Scan for the cell matching the given text and deliver its (x, y) coordinate at center. 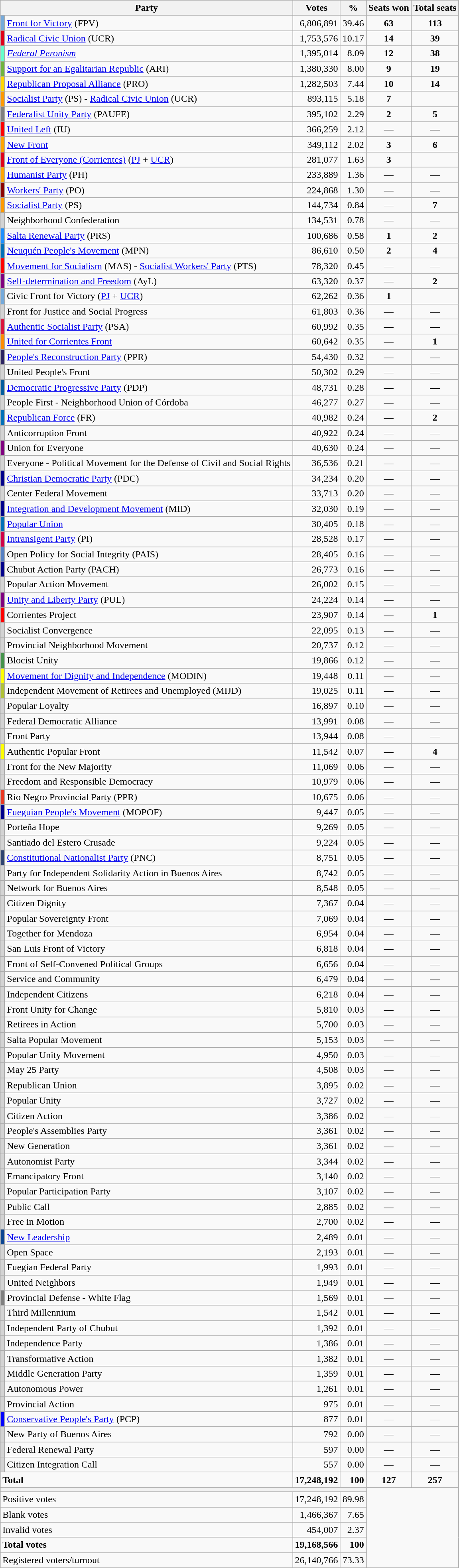
50,302 (317, 372)
Votes (317, 8)
Authentic Socialist Party (PSA) (149, 327)
54,430 (317, 357)
Constitutional Nationalist Party (PNC) (149, 858)
38 (435, 53)
Chubut Action Party (PACH) (149, 569)
1,386 (317, 1343)
Popular Union (149, 524)
Total votes (147, 1545)
1,753,576 (317, 38)
40,630 (317, 448)
32,030 (317, 509)
Front for Victory (FPV) (149, 23)
Citizen Integration Call (149, 1465)
4,508 (317, 1070)
% (353, 8)
0.21 (353, 463)
3,107 (317, 1192)
2,193 (317, 1252)
1,380,330 (317, 69)
0.10 (353, 706)
New Leadership (149, 1237)
9,224 (317, 842)
0.29 (353, 372)
Self-determination and Freedom (AyL) (149, 281)
5,700 (317, 1025)
Front of Self-Convened Political Groups (149, 964)
Network for Buenos Aires (149, 888)
8.00 (353, 69)
Independent Movement of Retirees and Unemployed (MIJD) (149, 691)
5,153 (317, 1040)
Socialist Party (PS) - Radical Civic Union (UCR) (149, 99)
26,773 (317, 569)
Popular Unity Movement (149, 1055)
19,866 (317, 660)
26,140,766 (317, 1560)
Christian Democratic Party (PDC) (149, 478)
Santiado del Estero Crusade (149, 842)
0.45 (353, 266)
Republican Union (149, 1085)
257 (435, 1480)
0.15 (353, 584)
Front Unity for Change (149, 1009)
23,907 (317, 615)
Movement for Dignity and Independence (MODIN) (149, 676)
877 (317, 1419)
0.84 (353, 205)
Blocist Unity (149, 660)
Free in Motion (149, 1222)
13,944 (317, 736)
10,979 (317, 782)
7,367 (317, 903)
349,112 (317, 144)
40,982 (317, 417)
1.30 (353, 190)
1.36 (353, 175)
Republican Proposal Alliance (PRO) (149, 84)
1.63 (353, 159)
395,102 (317, 114)
Republican Force (FR) (149, 417)
United Neighbors (149, 1283)
Front for the New Majority (149, 767)
1,569 (317, 1298)
Transformative Action (149, 1358)
0.18 (353, 524)
3,895 (317, 1085)
20,737 (317, 645)
10 (388, 84)
10,675 (317, 797)
New Party of Buenos Aires (149, 1434)
Front Party (149, 736)
61,803 (317, 311)
113 (435, 23)
Center Federal Movement (149, 494)
United for Corrientes Front (149, 342)
30,405 (317, 524)
1,382 (317, 1358)
Civic Front for Victory (PJ + UCR) (149, 296)
134,531 (317, 220)
9 (388, 69)
Salta Popular Movement (149, 1040)
Socialist Convergence (149, 630)
11,069 (317, 767)
Together for Mendoza (149, 934)
Popular Participation Party (149, 1192)
46,277 (317, 402)
78,320 (317, 266)
7.44 (353, 84)
6,954 (317, 934)
Positive votes (147, 1499)
127 (388, 1480)
6,806,891 (317, 23)
0.32 (353, 357)
60,642 (317, 342)
63,320 (317, 281)
Federal Peronism (149, 53)
Provincial Action (149, 1404)
12 (388, 53)
16,897 (317, 706)
People's Reconstruction Party (PPR) (149, 357)
19 (435, 69)
7.65 (353, 1515)
1,261 (317, 1389)
89.98 (353, 1499)
Emancipatory Front (149, 1176)
6,818 (317, 949)
233,889 (317, 175)
792 (317, 1434)
19,448 (317, 676)
Independent Citizens (149, 994)
Service and Community (149, 979)
0.58 (353, 236)
100,686 (317, 236)
8,742 (317, 873)
Federalist Unity Party (PAUFE) (149, 114)
Río Negro Provincial Party (PPR) (149, 797)
2,700 (317, 1222)
United Left (IU) (149, 129)
1,949 (317, 1283)
39.46 (353, 23)
3,727 (317, 1100)
3,386 (317, 1116)
975 (317, 1404)
Democratic Progressive Party (PDP) (149, 387)
19,168,566 (317, 1545)
0.28 (353, 387)
Autonomist Party (149, 1161)
0.78 (353, 220)
40,922 (317, 433)
1,466,367 (317, 1515)
Neuquén People's Movement (MPN) (149, 251)
Front for Justice and Social Progress (149, 311)
6,656 (317, 964)
Independence Party (149, 1343)
39 (435, 38)
2,885 (317, 1207)
Public Call (149, 1207)
454,007 (317, 1530)
1,359 (317, 1373)
Third Millennium (149, 1313)
Provincial Neighborhood Movement (149, 645)
Socialist Party (PS) (149, 205)
0.37 (353, 281)
2.37 (353, 1530)
28,405 (317, 554)
Federal Democratic Alliance (149, 721)
2.02 (353, 144)
Corrientes Project (149, 615)
4,950 (317, 1055)
New Front (149, 144)
People First - Neighborhood Union of Córdoba (149, 402)
8,548 (317, 888)
Provincial Defense - White Flag (149, 1298)
6,218 (317, 994)
1,542 (317, 1313)
Invalid votes (147, 1530)
Open Space (149, 1252)
2.12 (353, 129)
Workers' Party (PO) (149, 190)
Everyone - Political Movement for the Defense of Civil and Social Rights (149, 463)
10.17 (353, 38)
Unity and Liberty Party (PUL) (149, 600)
People's Assemblies Party (149, 1131)
Porteña Hope (149, 827)
0.13 (353, 630)
1,993 (317, 1267)
62,262 (317, 296)
1,395,014 (317, 53)
2.29 (353, 114)
5.18 (353, 99)
Party for Independent Solidarity Action in Buenos Aires (149, 873)
Autonomous Power (149, 1389)
24,224 (317, 600)
144,734 (317, 205)
Federal Renewal Party (149, 1450)
Citizen Action (149, 1116)
48,731 (317, 387)
Union for Everyone (149, 448)
Front of Everyone (Corrientes) (PJ + UCR) (149, 159)
5 (435, 114)
May 25 Party (149, 1070)
Popular Sovereignty Front (149, 918)
2,489 (317, 1237)
Party (147, 8)
8,751 (317, 858)
34,234 (317, 478)
557 (317, 1465)
0.07 (353, 752)
9,447 (317, 812)
Retirees in Action (149, 1025)
Popular Action Movement (149, 584)
3,140 (317, 1176)
Fueguian People's Movement (MOPOF) (149, 812)
Humanist Party (PH) (149, 175)
Fuegian Federal Party (149, 1267)
Salta Renewal Party (PRS) (149, 236)
28,528 (317, 539)
0.19 (353, 509)
366,259 (317, 129)
281,077 (317, 159)
Neighborhood Confederation (149, 220)
13,991 (317, 721)
0.50 (353, 251)
Total seats (435, 8)
36,536 (317, 463)
Support for an Egalitarian Republic (ARI) (149, 69)
Anticorruption Front (149, 433)
7,069 (317, 918)
Popular Unity (149, 1100)
224,868 (317, 190)
Registered voters/turnout (147, 1560)
Blank votes (147, 1515)
Total (147, 1480)
11,542 (317, 752)
893,115 (317, 99)
Freedom and Responsible Democracy (149, 782)
6 (435, 144)
Seats won (388, 8)
Conservative People's Party (PCP) (149, 1419)
Popular Loyalty (149, 706)
Authentic Popular Front (149, 752)
33,713 (317, 494)
1,392 (317, 1328)
Intransigent Party (PI) (149, 539)
5,810 (317, 1009)
0.17 (353, 539)
San Luis Front of Victory (149, 949)
United People's Front (149, 372)
6,479 (317, 979)
597 (317, 1450)
New Generation (149, 1146)
Integration and Development Movement (MID) (149, 509)
3,344 (317, 1161)
1,282,503 (317, 84)
Independent Party of Chubut (149, 1328)
60,992 (317, 327)
8.09 (353, 53)
Movement for Socialism (MAS) - Socialist Workers' Party (PTS) (149, 266)
Open Policy for Social Integrity (PAIS) (149, 554)
86,610 (317, 251)
22,095 (317, 630)
19,025 (317, 691)
0.27 (353, 402)
Middle Generation Party (149, 1373)
26,002 (317, 584)
Radical Civic Union (UCR) (149, 38)
73.33 (353, 1560)
Citizen Dignity (149, 903)
9,269 (317, 827)
63 (388, 23)
